For the text-containing cell, return its midpoint in (X, Y) coordinate format. 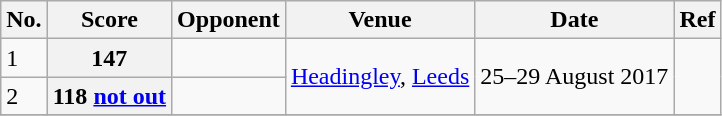
Date (574, 20)
118 not out (109, 96)
Venue (380, 20)
1 (24, 58)
25–29 August 2017 (574, 77)
Headingley, Leeds (380, 77)
2 (24, 96)
Score (109, 20)
147 (109, 58)
Opponent (229, 20)
No. (24, 20)
Ref (698, 20)
